Pinpoint the cell where the given text exists, returning its [X, Y] midpoint coordinate. 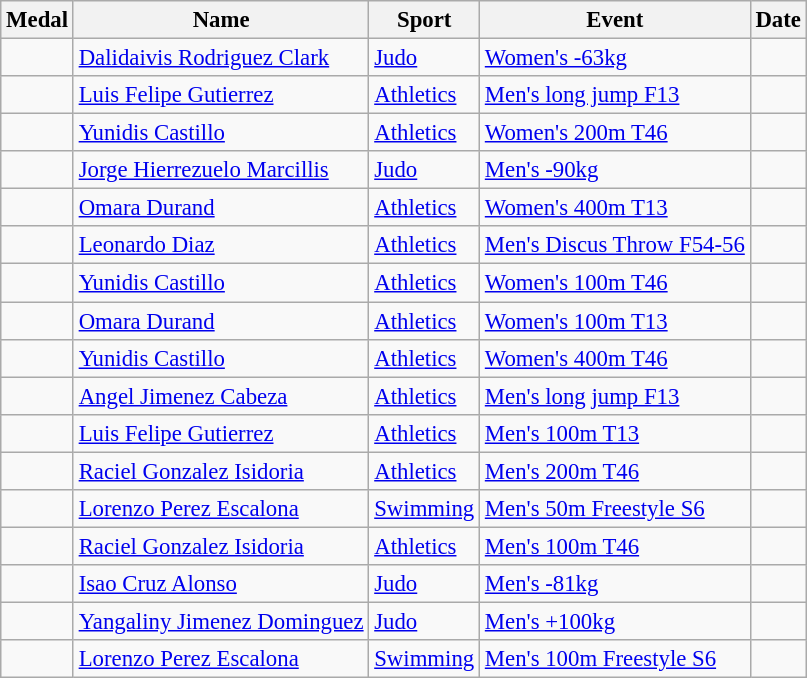
Men's 200m T46 [616, 471]
Event [616, 20]
Men's 100m T13 [616, 433]
Men's +100kg [616, 621]
Women's 100m T13 [616, 321]
Men's 100m T46 [616, 546]
Men's -90kg [616, 170]
Dalidaivis Rodriguez Clark [221, 58]
Jorge Hierrezuelo Marcillis [221, 170]
Women's 200m T46 [616, 133]
Women's 400m T13 [616, 208]
Leonardo Diaz [221, 245]
Men's 100m Freestyle S6 [616, 659]
Men's -81kg [616, 584]
Medal [38, 20]
Sport [424, 20]
Women's -63kg [616, 58]
Isao Cruz Alonso [221, 584]
Yangaliny Jimenez Dominguez [221, 621]
Men's 50m Freestyle S6 [616, 509]
Name [221, 20]
Angel Jimenez Cabeza [221, 396]
Women's 100m T46 [616, 283]
Men's Discus Throw F54-56 [616, 245]
Date [778, 20]
Women's 400m T46 [616, 358]
